Detect which cell encompasses the target text, then output its (x, y) center coordinate. 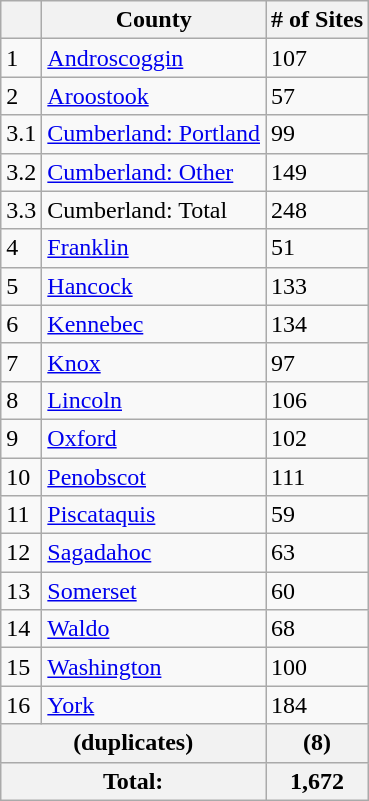
111 (318, 477)
51 (318, 248)
7 (22, 362)
York (154, 705)
1,672 (318, 781)
Waldo (154, 629)
(8) (318, 743)
Oxford (154, 438)
4 (22, 248)
5 (22, 286)
# of Sites (318, 20)
13 (22, 591)
59 (318, 515)
99 (318, 134)
134 (318, 324)
63 (318, 553)
60 (318, 591)
Somerset (154, 591)
57 (318, 96)
12 (22, 553)
Cumberland: Other (154, 172)
Piscataquis (154, 515)
6 (22, 324)
184 (318, 705)
Franklin (154, 248)
Sagadahoc (154, 553)
Total: (134, 781)
Androscoggin (154, 58)
8 (22, 400)
3.1 (22, 134)
107 (318, 58)
133 (318, 286)
16 (22, 705)
68 (318, 629)
3.3 (22, 210)
Washington (154, 667)
15 (22, 667)
1 (22, 58)
149 (318, 172)
Hancock (154, 286)
106 (318, 400)
97 (318, 362)
(duplicates) (134, 743)
Knox (154, 362)
Lincoln (154, 400)
14 (22, 629)
10 (22, 477)
248 (318, 210)
11 (22, 515)
100 (318, 667)
Aroostook (154, 96)
102 (318, 438)
Penobscot (154, 477)
County (154, 20)
9 (22, 438)
Cumberland: Portland (154, 134)
Cumberland: Total (154, 210)
3.2 (22, 172)
2 (22, 96)
Kennebec (154, 324)
